From the cell containing the given text, extract its center point as [X, Y] coordinate. 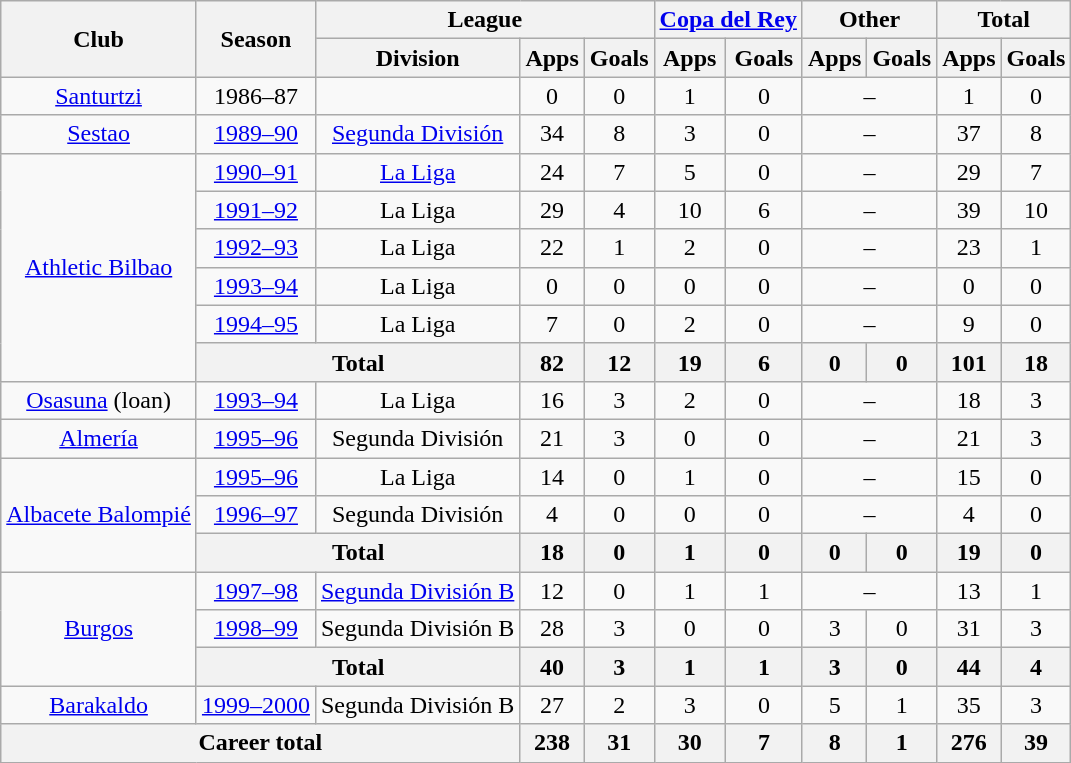
Athletic Bilbao [99, 267]
16 [552, 400]
101 [969, 362]
34 [552, 134]
Division [417, 58]
22 [552, 248]
1989–90 [256, 134]
28 [552, 629]
Career total [260, 743]
238 [552, 743]
27 [552, 705]
35 [969, 705]
Osasuna (loan) [99, 400]
Almería [99, 438]
13 [969, 591]
15 [969, 477]
Santurtzi [99, 96]
1999–2000 [256, 705]
82 [552, 362]
1998–99 [256, 629]
1986–87 [256, 96]
Copa del Rey [728, 20]
24 [552, 172]
40 [552, 667]
30 [690, 743]
23 [969, 248]
Club [99, 39]
1997–98 [256, 591]
1996–97 [256, 515]
Other [869, 20]
9 [969, 324]
1992–93 [256, 248]
1990–91 [256, 172]
1994–95 [256, 324]
1991–92 [256, 210]
37 [969, 134]
Sestao [99, 134]
14 [552, 477]
League [484, 20]
Albacete Balompié [99, 515]
276 [969, 743]
Barakaldo [99, 705]
44 [969, 667]
Burgos [99, 629]
Season [256, 39]
